Search for the cell housing the specified text and yield its [X, Y] center coordinate. 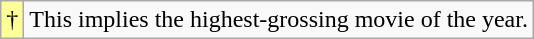
† [12, 20]
This implies the highest-grossing movie of the year. [279, 20]
